Identify which cell holds the provided text, then report its (X, Y) central coordinate. 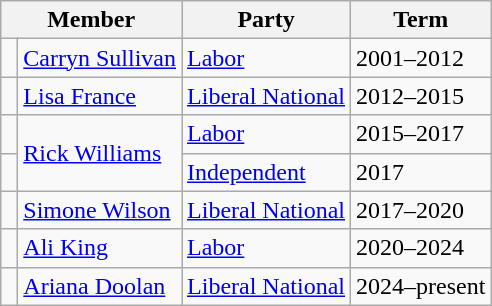
2024–present (421, 286)
Party (266, 20)
2020–2024 (421, 248)
Ariana Doolan (100, 286)
Carryn Sullivan (100, 58)
2001–2012 (421, 58)
Lisa France (100, 96)
2017 (421, 172)
Simone Wilson (100, 210)
Member (92, 20)
Independent (266, 172)
Term (421, 20)
Ali King (100, 248)
Rick Williams (100, 153)
2012–2015 (421, 96)
2017–2020 (421, 210)
2015–2017 (421, 134)
